Return the [X, Y] coordinate for the center point of the cell that contains the specified text.  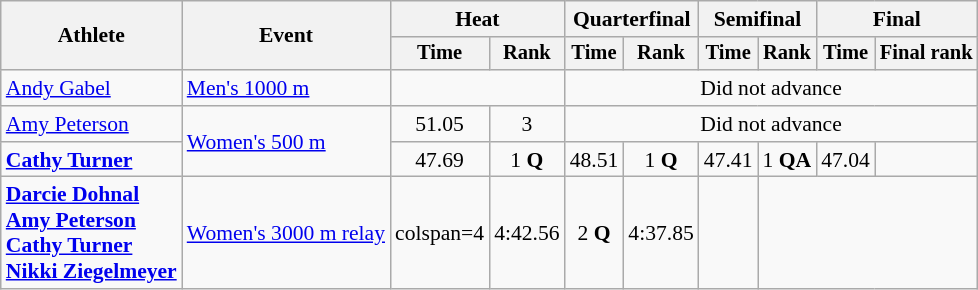
Semifinal [758, 19]
47.69 [440, 160]
Amy Peterson [92, 124]
Quarterfinal [632, 19]
Cathy Turner [92, 160]
4:37.85 [660, 233]
Andy Gabel [92, 88]
47.04 [846, 160]
Heat [478, 19]
48.51 [594, 160]
47.41 [728, 160]
1 QA [788, 160]
colspan=4 [440, 233]
Final rank [926, 54]
Athlete [92, 36]
Darcie DohnalAmy PetersonCathy TurnerNikki Ziegelmeyer [92, 233]
4:42.56 [526, 233]
Final [896, 19]
3 [526, 124]
Event [286, 36]
Women's 3000 m relay [286, 233]
2 Q [594, 233]
Men's 1000 m [286, 88]
Women's 500 m [286, 142]
51.05 [440, 124]
